Search for the cell housing the specified text and yield its [X, Y] center coordinate. 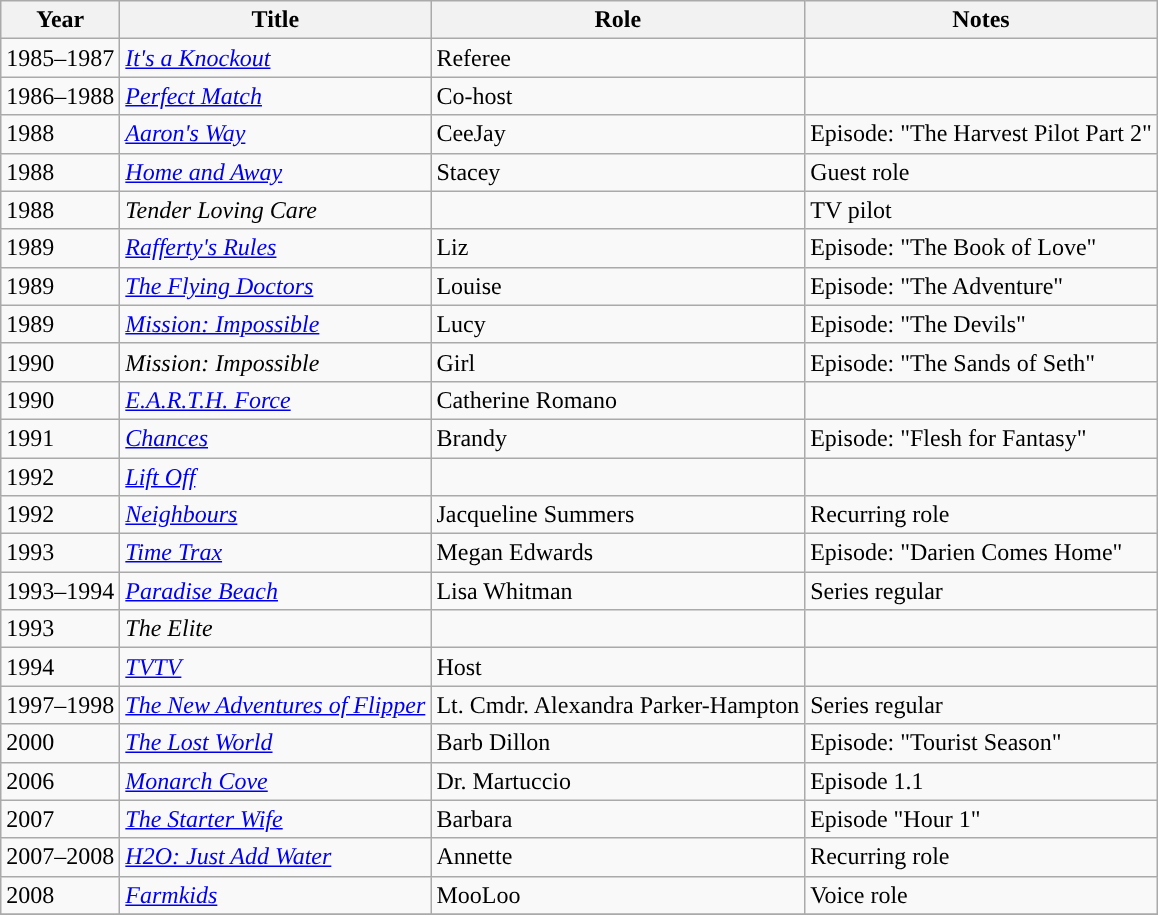
Time Trax [276, 553]
Rafferty's Rules [276, 248]
Aaron's Way [276, 134]
TV pilot [982, 210]
Stacey [618, 172]
TVTV [276, 667]
Episode 1.1 [982, 781]
Episode: "Flesh for Fantasy" [982, 438]
Episode: "Darien Comes Home" [982, 553]
1986–1988 [60, 96]
Guest role [982, 172]
Episode: "The Harvest Pilot Part 2" [982, 134]
1994 [60, 667]
MooLoo [618, 895]
Dr. Martuccio [618, 781]
Title [276, 20]
Role [618, 20]
Host [618, 667]
2008 [60, 895]
Lucy [618, 324]
Girl [618, 362]
1993–1994 [60, 591]
2007 [60, 819]
Perfect Match [276, 96]
Episode: "The Book of Love" [982, 248]
Farmkids [276, 895]
1985–1987 [60, 58]
Episode: "Tourist Season" [982, 743]
Episode: "The Devils" [982, 324]
H2O: Just Add Water [276, 857]
1991 [60, 438]
Liz [618, 248]
Paradise Beach [276, 591]
Lift Off [276, 477]
Barb Dillon [618, 743]
Lisa Whitman [618, 591]
E.A.R.T.H. Force [276, 400]
Brandy [618, 438]
The Lost World [276, 743]
Catherine Romano [618, 400]
The Elite [276, 629]
Tender Loving Care [276, 210]
Co-host [618, 96]
The Flying Doctors [276, 286]
CeeJay [618, 134]
The New Adventures of Flipper [276, 705]
Referee [618, 58]
Notes [982, 20]
The Starter Wife [276, 819]
Year [60, 20]
Episode: "The Adventure" [982, 286]
Annette [618, 857]
2007–2008 [60, 857]
1997–1998 [60, 705]
Jacqueline Summers [618, 515]
Barbara [618, 819]
Lt. Cmdr. Alexandra Parker-Hampton [618, 705]
Louise [618, 286]
2000 [60, 743]
It's a Knockout [276, 58]
Home and Away [276, 172]
Episode: "The Sands of Seth" [982, 362]
Monarch Cove [276, 781]
Voice role [982, 895]
2006 [60, 781]
Chances [276, 438]
Neighbours [276, 515]
Megan Edwards [618, 553]
Episode "Hour 1" [982, 819]
